Return [X, Y] of the center of cell containing provided text 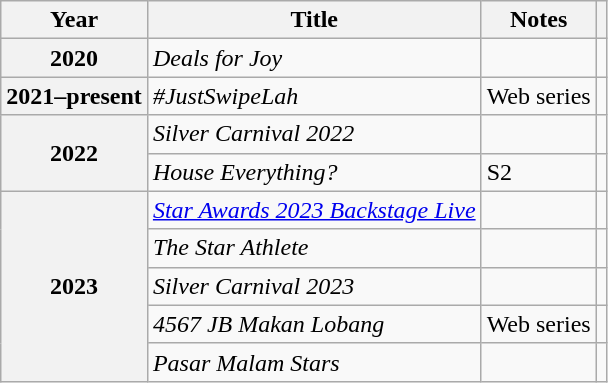
2023 [74, 286]
Star Awards 2023 Backstage Live [314, 210]
Title [314, 20]
#JustSwipeLah [314, 96]
Silver Carnival 2023 [314, 286]
4567 JB Makan Lobang [314, 324]
Deals for Joy [314, 58]
2020 [74, 58]
Notes [538, 20]
Year [74, 20]
2021–present [74, 96]
Silver Carnival 2022 [314, 134]
2022 [74, 153]
Pasar Malam Stars [314, 362]
S2 [538, 172]
House Everything? [314, 172]
The Star Athlete [314, 248]
